Identify which cell holds the provided text, then report its (X, Y) central coordinate. 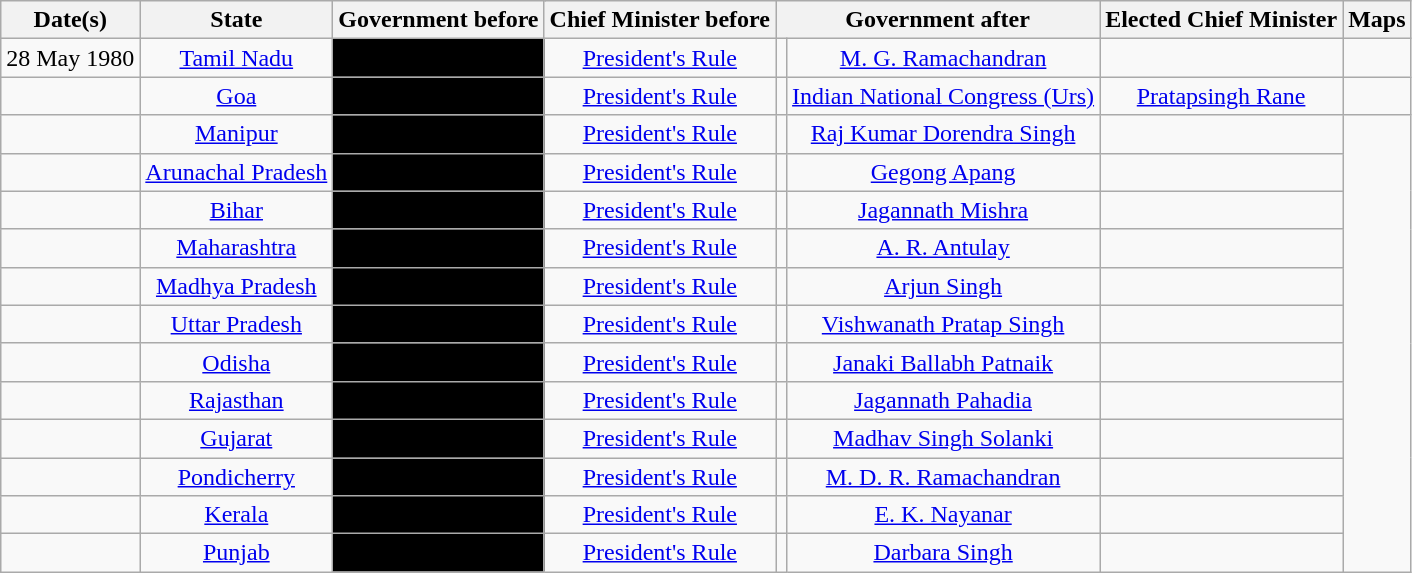
Uttar Pradesh (236, 324)
Chief Minister before (660, 20)
Bihar (236, 210)
Government before (438, 20)
Gujarat (236, 438)
Jagannath Pahadia (944, 400)
Pondicherry (236, 477)
Punjab (236, 553)
28 May 1980 (70, 58)
Rajasthan (236, 400)
Arunachal Pradesh (236, 172)
Raj Kumar Dorendra Singh (944, 134)
Jagannath Mishra (944, 210)
Janaki Ballabh Patnaik (944, 362)
Gegong Apang (944, 172)
Tamil Nadu (236, 58)
Arjun Singh (944, 286)
Darbara Singh (944, 553)
Elected Chief Minister (1222, 20)
M. G. Ramachandran (944, 58)
A. R. Antulay (944, 248)
Date(s) (70, 20)
Maharashtra (236, 248)
Madhya Pradesh (236, 286)
Indian National Congress (Urs) (944, 96)
Vishwanath Pratap Singh (944, 324)
Odisha (236, 362)
E. K. Nayanar (944, 515)
State (236, 20)
Government after (938, 20)
Madhav Singh Solanki (944, 438)
Goa (236, 96)
Manipur (236, 134)
Kerala (236, 515)
M. D. R. Ramachandran (944, 477)
Pratapsingh Rane (1222, 96)
Maps (1377, 20)
